From the cell containing the given text, extract its center point as [X, Y] coordinate. 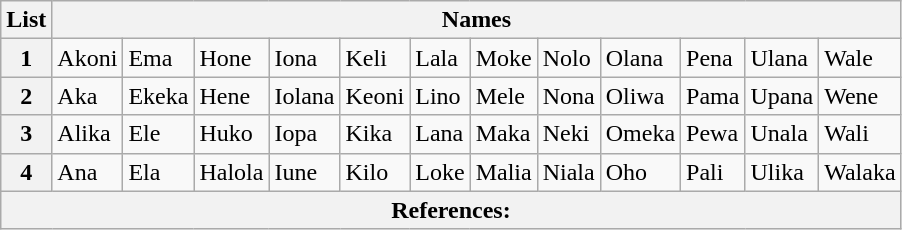
Nolo [568, 58]
Pama [713, 96]
References: [451, 210]
Nona [568, 96]
Maka [504, 134]
Pewa [713, 134]
Olana [640, 58]
Wene [860, 96]
Hone [232, 58]
Wale [860, 58]
Aka [88, 96]
Niala [568, 172]
Iune [304, 172]
Keli [375, 58]
Keoni [375, 96]
1 [26, 58]
Lala [440, 58]
Iopa [304, 134]
Wali [860, 134]
Omeka [640, 134]
Oliwa [640, 96]
Alika [88, 134]
Loke [440, 172]
Kika [375, 134]
Ekeka [158, 96]
Walaka [860, 172]
Huko [232, 134]
Halola [232, 172]
Mele [504, 96]
3 [26, 134]
Lino [440, 96]
2 [26, 96]
Ela [158, 172]
Lana [440, 134]
Malia [504, 172]
Pena [713, 58]
Upana [782, 96]
Ulika [782, 172]
Iona [304, 58]
Moke [504, 58]
Ana [88, 172]
List [26, 20]
Names [476, 20]
Iolana [304, 96]
Neki [568, 134]
Ele [158, 134]
Ulana [782, 58]
Ema [158, 58]
Hene [232, 96]
Oho [640, 172]
Kilo [375, 172]
Unala [782, 134]
4 [26, 172]
Akoni [88, 58]
Pali [713, 172]
